Pinpoint the cell where the given text exists, returning its (X, Y) midpoint coordinate. 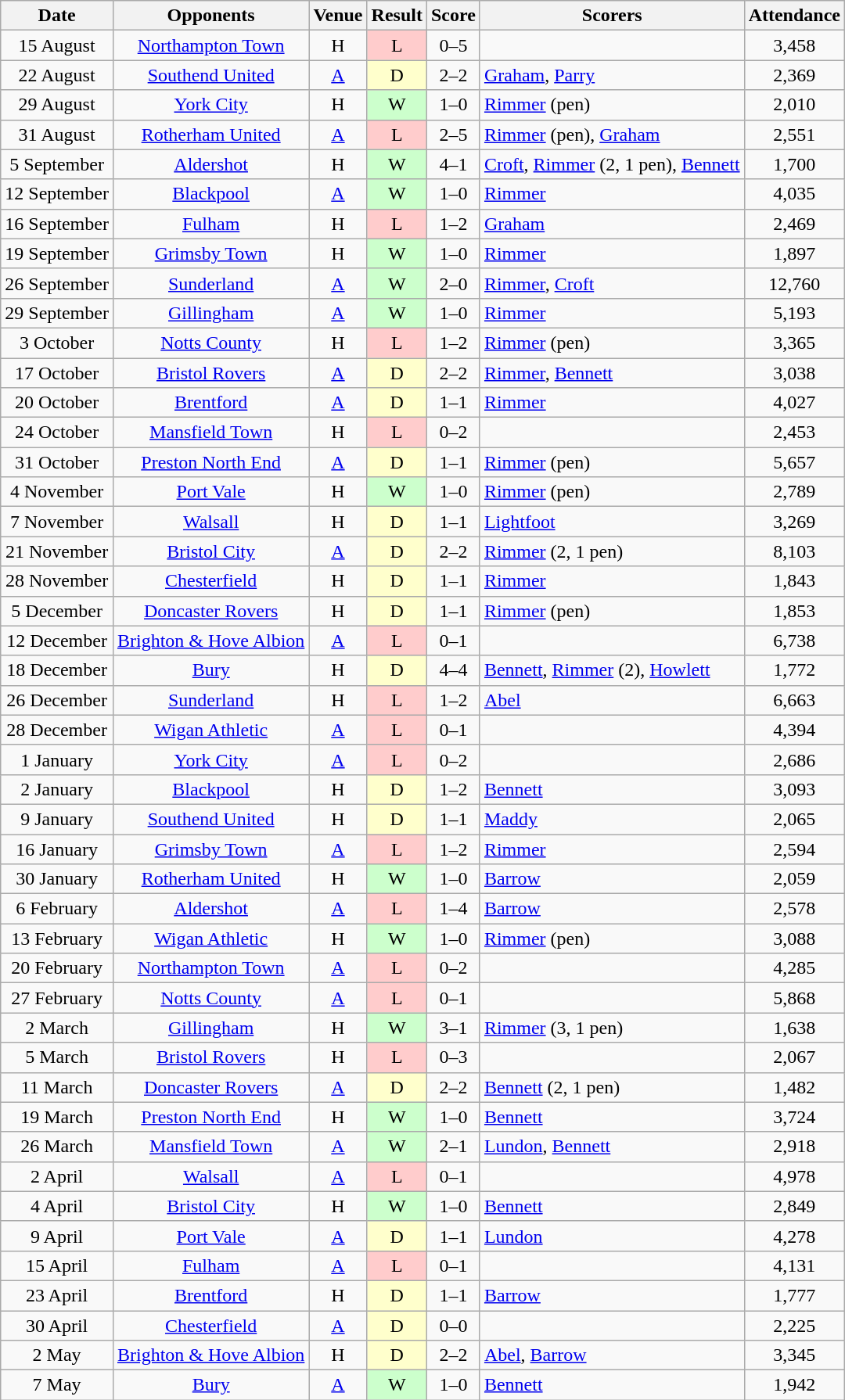
31 August (57, 135)
6,663 (794, 700)
7 November (57, 522)
Croft, Rimmer (2, 1 pen), Bennett (612, 164)
3,724 (794, 1117)
1,777 (794, 1295)
29 September (57, 313)
5,657 (794, 462)
3,269 (794, 522)
0–0 (453, 1326)
4–4 (453, 670)
5,868 (794, 998)
Scorers (612, 16)
1,853 (794, 611)
4 November (57, 492)
Venue (338, 16)
Lightfoot (612, 522)
1 January (57, 759)
2–5 (453, 135)
6,738 (794, 641)
29 August (57, 105)
9 January (57, 819)
22 August (57, 75)
Rimmer, Bennett (612, 373)
Rimmer (pen), Graham (612, 135)
15 August (57, 45)
Lundon (612, 1236)
30 April (57, 1326)
4,131 (794, 1265)
5 March (57, 1057)
4,035 (794, 194)
3,365 (794, 343)
4,285 (794, 968)
2,453 (794, 433)
3–1 (453, 1028)
2,059 (794, 879)
2,578 (794, 909)
26 December (57, 700)
3,458 (794, 45)
4,278 (794, 1236)
11 March (57, 1087)
2,065 (794, 819)
15 April (57, 1265)
2 March (57, 1028)
3,345 (794, 1355)
3,088 (794, 939)
Result (397, 16)
4 April (57, 1206)
Lundon, Bennett (612, 1147)
Maddy (612, 819)
20 February (57, 968)
1,700 (794, 164)
1–4 (453, 909)
4–1 (453, 164)
8,103 (794, 551)
26 September (57, 283)
2 January (57, 789)
3 October (57, 343)
2,010 (794, 105)
4,978 (794, 1176)
2–0 (453, 283)
12 September (57, 194)
4,394 (794, 730)
Abel, Barrow (612, 1355)
26 March (57, 1147)
2,789 (794, 492)
Graham (612, 224)
27 February (57, 998)
2,369 (794, 75)
1,482 (794, 1087)
1,843 (794, 581)
6 February (57, 909)
1,942 (794, 1385)
17 October (57, 373)
23 April (57, 1295)
2 May (57, 1355)
Rimmer, Croft (612, 283)
16 January (57, 849)
7 May (57, 1385)
2,594 (794, 849)
2,918 (794, 1147)
2,849 (794, 1206)
5 September (57, 164)
1,897 (794, 253)
18 December (57, 670)
19 September (57, 253)
2,469 (794, 224)
3,038 (794, 373)
28 December (57, 730)
0–5 (453, 45)
2 April (57, 1176)
21 November (57, 551)
0–3 (453, 1057)
3,093 (794, 789)
2–1 (453, 1147)
Abel (612, 700)
Rimmer (2, 1 pen) (612, 551)
28 November (57, 581)
13 February (57, 939)
Score (453, 16)
5,193 (794, 313)
1,772 (794, 670)
1,638 (794, 1028)
Rimmer (3, 1 pen) (612, 1028)
12,760 (794, 283)
19 March (57, 1117)
24 October (57, 433)
Attendance (794, 16)
Graham, Parry (612, 75)
2,067 (794, 1057)
Date (57, 16)
2,551 (794, 135)
30 January (57, 879)
2,225 (794, 1326)
5 December (57, 611)
2,686 (794, 759)
9 April (57, 1236)
Opponents (210, 16)
31 October (57, 462)
Bennett, Rimmer (2), Howlett (612, 670)
20 October (57, 403)
Bennett (2, 1 pen) (612, 1087)
4,027 (794, 403)
16 September (57, 224)
12 December (57, 641)
